Capture the cell that displays the provided text and extract its (x, y) central coordinate. 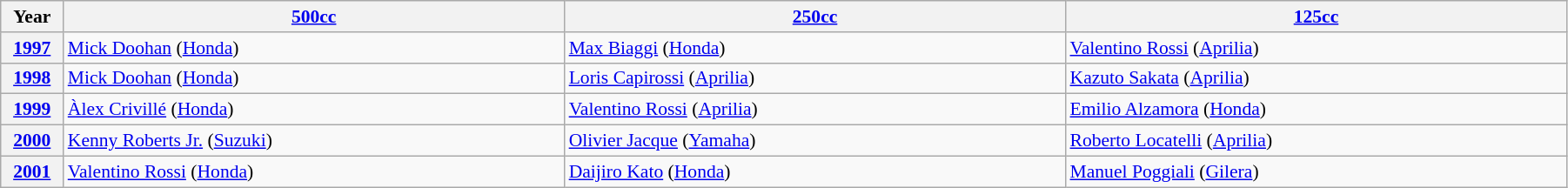
Kazuto Sakata (Aprilia) (1316, 78)
Daijiro Kato (Honda) (815, 171)
Àlex Crivillé (Honda) (314, 110)
Manuel Poggiali (Gilera) (1316, 171)
Year (32, 17)
Loris Capirossi (Aprilia) (815, 78)
1997 (32, 48)
250cc (815, 17)
Roberto Locatelli (Aprilia) (1316, 141)
Olivier Jacque (Yamaha) (815, 141)
500cc (314, 17)
Valentino Rossi (Honda) (314, 171)
Max Biaggi (Honda) (815, 48)
2001 (32, 171)
Kenny Roberts Jr. (Suzuki) (314, 141)
1999 (32, 110)
Emilio Alzamora (Honda) (1316, 110)
1998 (32, 78)
125cc (1316, 17)
2000 (32, 141)
